Detect which cell encompasses the target text, then output its (X, Y) center coordinate. 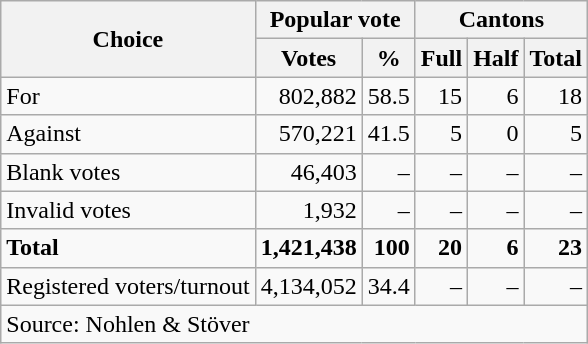
1,421,438 (308, 248)
Full (441, 58)
4,134,052 (308, 286)
23 (556, 248)
Blank votes (128, 172)
Source: Nohlen & Stöver (294, 324)
Choice (128, 39)
Invalid votes (128, 210)
Votes (308, 58)
41.5 (388, 134)
570,221 (308, 134)
Against (128, 134)
% (388, 58)
18 (556, 96)
20 (441, 248)
100 (388, 248)
For (128, 96)
Half (496, 58)
0 (496, 134)
1,932 (308, 210)
Registered voters/turnout (128, 286)
Cantons (501, 20)
Popular vote (335, 20)
802,882 (308, 96)
46,403 (308, 172)
34.4 (388, 286)
58.5 (388, 96)
15 (441, 96)
